Provide the [x, y] coordinate of the cell's center where the given text is located.  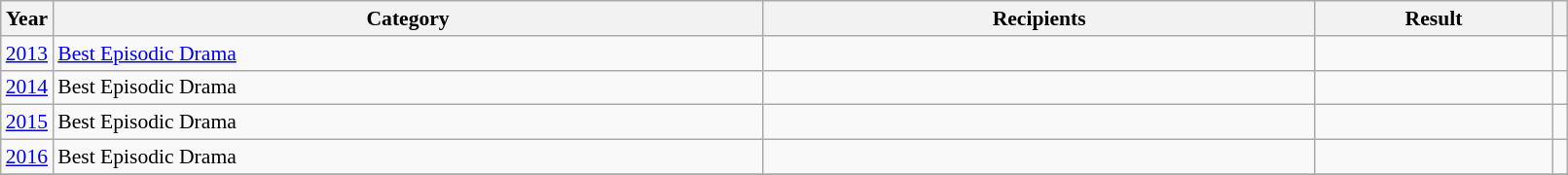
2014 [27, 87]
Category [408, 18]
2013 [27, 53]
Recipients [1039, 18]
2015 [27, 122]
Year [27, 18]
Result [1433, 18]
2016 [27, 157]
